Output the [x, y] coordinate of the center of the cell containing the given text.  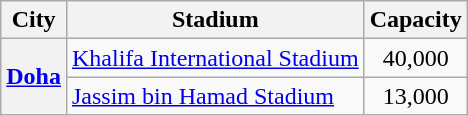
Stadium [215, 20]
City [34, 20]
Khalifa International Stadium [215, 58]
Doha [34, 77]
Capacity [416, 20]
Jassim bin Hamad Stadium [215, 96]
40,000 [416, 58]
13,000 [416, 96]
